Find where the given text appears and provide that cell's center as [x, y] coordinate. 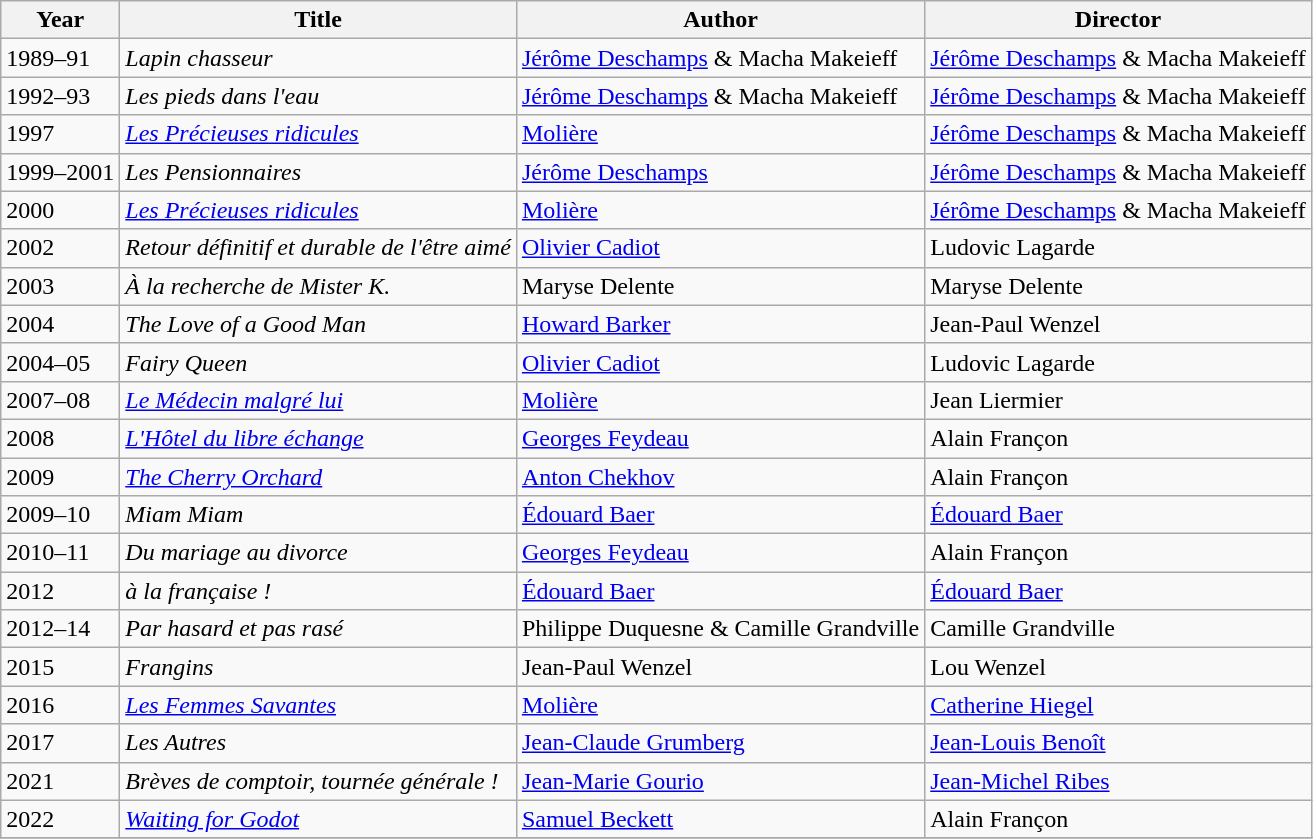
2002 [60, 248]
2021 [60, 781]
À la recherche de Mister K. [318, 286]
Jérôme Deschamps [720, 172]
Howard Barker [720, 324]
2012 [60, 591]
2009 [60, 477]
2000 [60, 210]
2015 [60, 667]
Director [1118, 20]
1997 [60, 134]
Les pieds dans l'eau [318, 96]
Lapin chasseur [318, 58]
2004 [60, 324]
Brèves de comptoir, tournée générale ! [318, 781]
Frangins [318, 667]
Jean-Michel Ribes [1118, 781]
2012–14 [60, 629]
Jean Liermier [1118, 400]
Samuel Beckett [720, 819]
1999–2001 [60, 172]
Title [318, 20]
2009–10 [60, 515]
Camille Grandville [1118, 629]
2010–11 [60, 553]
2008 [60, 438]
Miam Miam [318, 515]
Philippe Duquesne & Camille Grandville [720, 629]
Catherine Hiegel [1118, 705]
Fairy Queen [318, 362]
Du mariage au divorce [318, 553]
2022 [60, 819]
Retour définitif et durable de l'être aimé [318, 248]
Author [720, 20]
2016 [60, 705]
2004–05 [60, 362]
Lou Wenzel [1118, 667]
Jean-Claude Grumberg [720, 743]
Les Autres [318, 743]
Les Pensionnaires [318, 172]
1992–93 [60, 96]
Par hasard et pas rasé [318, 629]
Waiting for Godot [318, 819]
Jean-Louis Benoît [1118, 743]
The Cherry Orchard [318, 477]
Le Médecin malgré lui [318, 400]
2007–08 [60, 400]
à la française ! [318, 591]
Jean-Marie Gourio [720, 781]
Anton Chekhov [720, 477]
2017 [60, 743]
Les Femmes Savantes [318, 705]
Year [60, 20]
The Love of a Good Man [318, 324]
2003 [60, 286]
L'Hôtel du libre échange [318, 438]
1989–91 [60, 58]
